For the text-containing cell, return its midpoint in (X, Y) coordinate format. 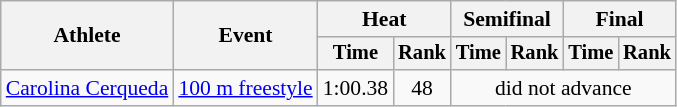
Event (245, 36)
Heat (384, 19)
did not advance (564, 88)
1:00.38 (356, 88)
100 m freestyle (245, 88)
Final (619, 19)
Carolina Cerqueda (88, 88)
Semifinal (507, 19)
Athlete (88, 36)
48 (422, 88)
